Return the (x, y) coordinate for the center point of the cell that contains the specified text.  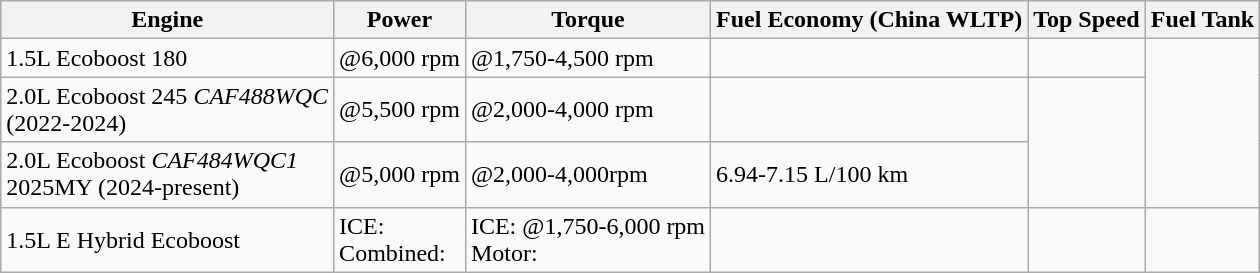
2.0L Ecoboost CAF484WQC12025MY (2024-present) (168, 174)
@2,000-4,000rpm (588, 174)
Fuel Economy (China WLTP) (870, 20)
@5,000 rpm (400, 174)
@2,000-4,000 rpm (588, 110)
Top Speed (1087, 20)
6.94-7.15 L/100 km (870, 174)
ICE: @1,750-6,000 rpmMotor: (588, 240)
2.0L Ecoboost 245 CAF488WQC(2022-2024) (168, 110)
@6,000 rpm (400, 58)
1.5L E Hybrid Ecoboost (168, 240)
Fuel Tank (1202, 20)
Engine (168, 20)
@5,500 rpm (400, 110)
1.5L Ecoboost 180 (168, 58)
Torque (588, 20)
ICE: Combined: (400, 240)
@1,750-4,500 rpm (588, 58)
Power (400, 20)
